Provide the (x, y) coordinate of the cell's center where the given text is located.  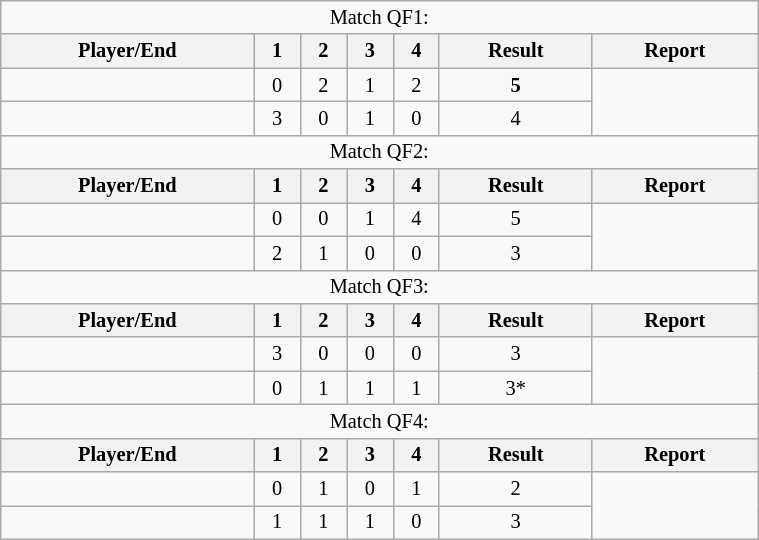
Match QF3: (380, 287)
Match QF4: (380, 421)
3* (515, 388)
Match QF1: (380, 17)
Match QF2: (380, 152)
